For the text-containing cell, return its midpoint in (x, y) coordinate format. 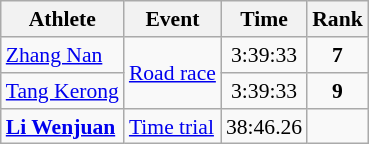
Event (172, 19)
Zhang Nan (62, 55)
Time (264, 19)
Athlete (62, 19)
Tang Kerong (62, 91)
Rank (338, 19)
Li Wenjuan (62, 126)
7 (338, 55)
Road race (172, 72)
38:46.26 (264, 126)
Time trial (172, 126)
9 (338, 91)
